Detect which cell encompasses the target text, then output its [X, Y] center coordinate. 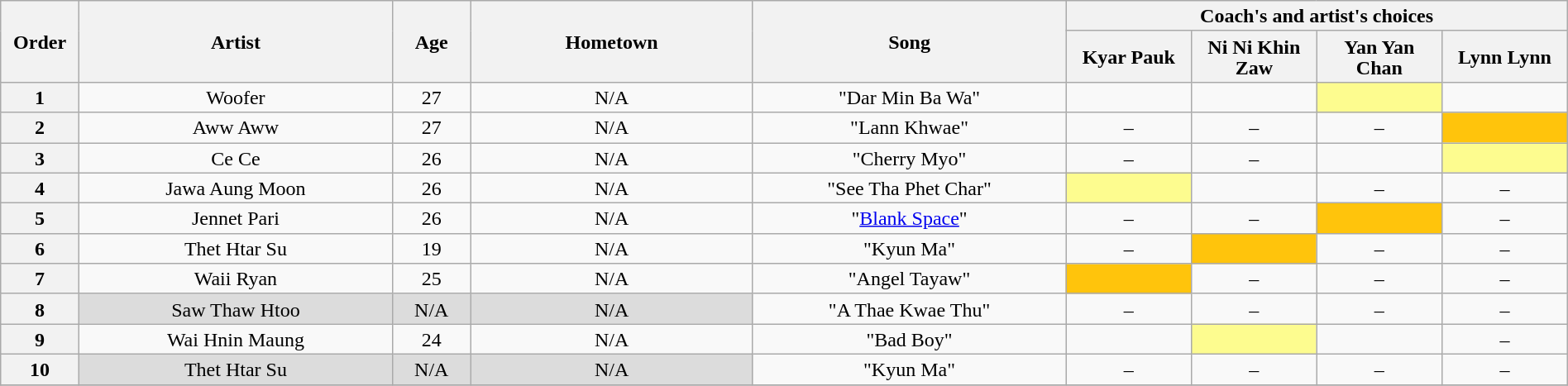
Lynn Lynn [1505, 56]
Wai Hnin Maung [235, 339]
"Bad Boy" [910, 339]
Woofer [235, 98]
Kyar Pauk [1129, 56]
Aww Aww [235, 127]
"Blank Space" [910, 218]
3 [40, 157]
25 [432, 279]
5 [40, 218]
19 [432, 248]
9 [40, 339]
Ce Ce [235, 157]
Coach's and artist's choices [1317, 17]
"Dar Min Ba Wa" [910, 98]
Order [40, 41]
Song [910, 41]
Jawa Aung Moon [235, 188]
10 [40, 369]
"A Thae Kwae Thu" [910, 309]
"See Tha Phet Char" [910, 188]
Artist [235, 41]
Ni Ni Khin Zaw [1255, 56]
8 [40, 309]
24 [432, 339]
"Cherry Myo" [910, 157]
"Angel Tayaw" [910, 279]
Jennet Pari [235, 218]
1 [40, 98]
Hometown [612, 41]
7 [40, 279]
4 [40, 188]
Waii Ryan [235, 279]
Age [432, 41]
Yan Yan Chan [1379, 56]
Saw Thaw Htoo [235, 309]
2 [40, 127]
6 [40, 248]
"Lann Khwae" [910, 127]
